Search for the cell housing the specified text and yield its [X, Y] center coordinate. 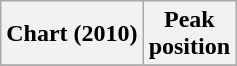
Chart (2010) [72, 34]
Peakposition [189, 34]
